Identify which cell holds the provided text, then report its (X, Y) central coordinate. 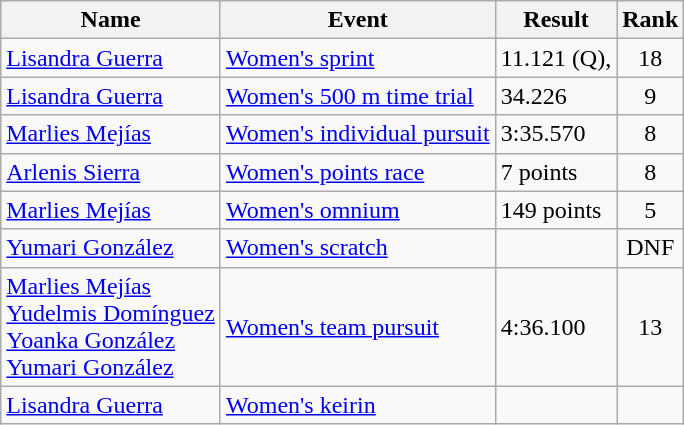
34.226 (556, 96)
18 (650, 58)
Arlenis Sierra (111, 172)
Event (358, 20)
4:36.100 (556, 326)
Marlies MejíasYudelmis DomínguezYoanka GonzálezYumari González (111, 326)
Women's keirin (358, 405)
Women's 500 m time trial (358, 96)
Yumari González (111, 248)
13 (650, 326)
Women's omnium (358, 210)
7 points (556, 172)
Women's points race (358, 172)
5 (650, 210)
Women's sprint (358, 58)
Women's team pursuit (358, 326)
11.121 (Q), (556, 58)
Rank (650, 20)
Name (111, 20)
Women's individual pursuit (358, 134)
Women's scratch (358, 248)
9 (650, 96)
3:35.570 (556, 134)
DNF (650, 248)
149 points (556, 210)
Result (556, 20)
